Locate the cell with the specified text and output its (x, y) center coordinate. 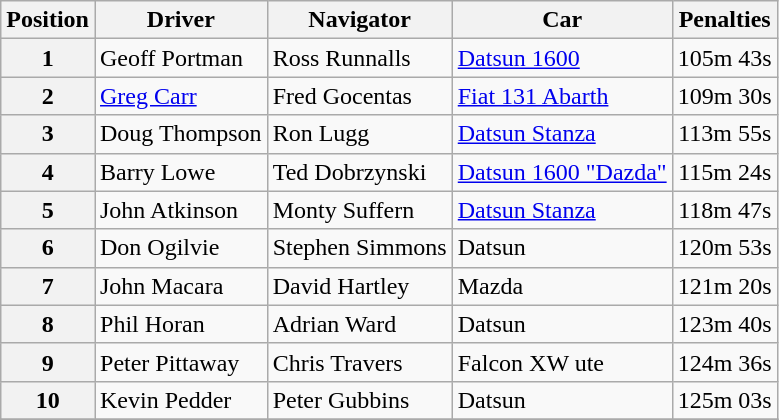
Fred Gocentas (360, 96)
Penalties (724, 20)
Ron Lugg (360, 134)
4 (48, 172)
Ted Dobrzynski (360, 172)
6 (48, 248)
John Macara (180, 286)
113m 55s (724, 134)
Phil Horan (180, 324)
Peter Pittaway (180, 362)
2 (48, 96)
121m 20s (724, 286)
John Atkinson (180, 210)
Doug Thompson (180, 134)
Don Ogilvie (180, 248)
Geoff Portman (180, 58)
109m 30s (724, 96)
Driver (180, 20)
Fiat 131 Abarth (562, 96)
120m 53s (724, 248)
10 (48, 400)
David Hartley (360, 286)
Greg Carr (180, 96)
Chris Travers (360, 362)
Adrian Ward (360, 324)
Car (562, 20)
Datsun 1600 "Dazda" (562, 172)
123m 40s (724, 324)
Falcon XW ute (562, 362)
1 (48, 58)
Barry Lowe (180, 172)
125m 03s (724, 400)
124m 36s (724, 362)
7 (48, 286)
3 (48, 134)
8 (48, 324)
Monty Suffern (360, 210)
Datsun 1600 (562, 58)
Mazda (562, 286)
Stephen Simmons (360, 248)
Ross Runnalls (360, 58)
Peter Gubbins (360, 400)
Position (48, 20)
105m 43s (724, 58)
Navigator (360, 20)
118m 47s (724, 210)
9 (48, 362)
115m 24s (724, 172)
5 (48, 210)
Kevin Pedder (180, 400)
